Search for the cell housing the specified text and yield its (x, y) center coordinate. 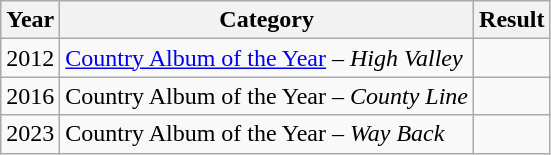
2023 (30, 134)
Country Album of the Year – High Valley (267, 58)
Year (30, 20)
2012 (30, 58)
2016 (30, 96)
Category (267, 20)
Country Album of the Year – Way Back (267, 134)
Country Album of the Year – County Line (267, 96)
Result (512, 20)
